Detect which cell encompasses the target text, then output its [X, Y] center coordinate. 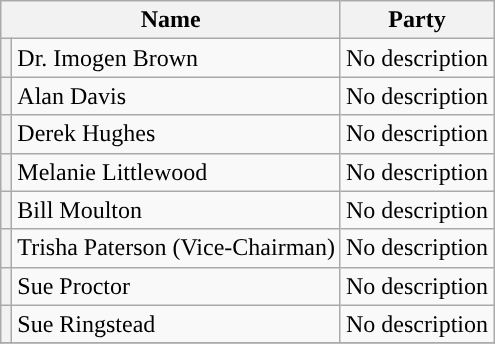
Melanie Littlewood [176, 172]
Name [171, 20]
Trisha Paterson (Vice-Chairman) [176, 248]
Alan Davis [176, 96]
Party [416, 20]
Sue Ringstead [176, 324]
Sue Proctor [176, 286]
Bill Moulton [176, 210]
Derek Hughes [176, 134]
Dr. Imogen Brown [176, 58]
